Detect which cell encompasses the target text, then output its [X, Y] center coordinate. 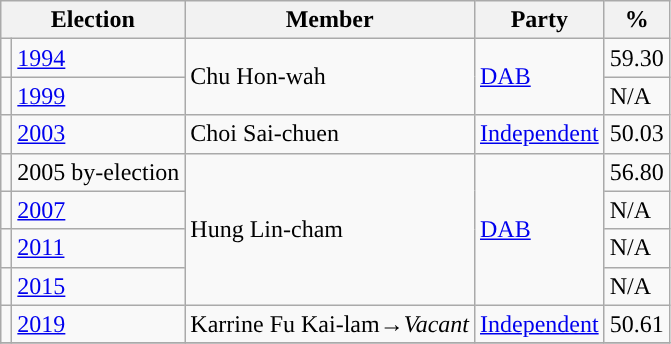
1999 [98, 96]
2015 [98, 286]
% [636, 20]
50.61 [636, 324]
50.03 [636, 134]
Choi Sai-chuen [330, 134]
Party [539, 20]
Karrine Fu Kai-lam→Vacant [330, 324]
Chu Hon-wah [330, 77]
Member [330, 20]
2007 [98, 210]
Election [93, 20]
1994 [98, 58]
2019 [98, 324]
2003 [98, 134]
Hung Lin-cham [330, 229]
2011 [98, 248]
2005 by-election [98, 172]
59.30 [636, 58]
56.80 [636, 172]
